Provide the (X, Y) coordinate of the cell's center where the given text is located.  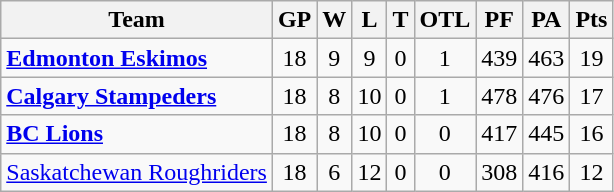
Saskatchewan Roughriders (137, 172)
19 (592, 58)
445 (546, 134)
416 (546, 172)
GP (294, 20)
T (400, 20)
17 (592, 96)
PA (546, 20)
463 (546, 58)
6 (334, 172)
476 (546, 96)
Calgary Stampeders (137, 96)
308 (500, 172)
Pts (592, 20)
Team (137, 20)
W (334, 20)
16 (592, 134)
417 (500, 134)
L (370, 20)
Edmonton Eskimos (137, 58)
478 (500, 96)
439 (500, 58)
PF (500, 20)
BC Lions (137, 134)
OTL (445, 20)
